From the cell containing the given text, extract its center point as (X, Y) coordinate. 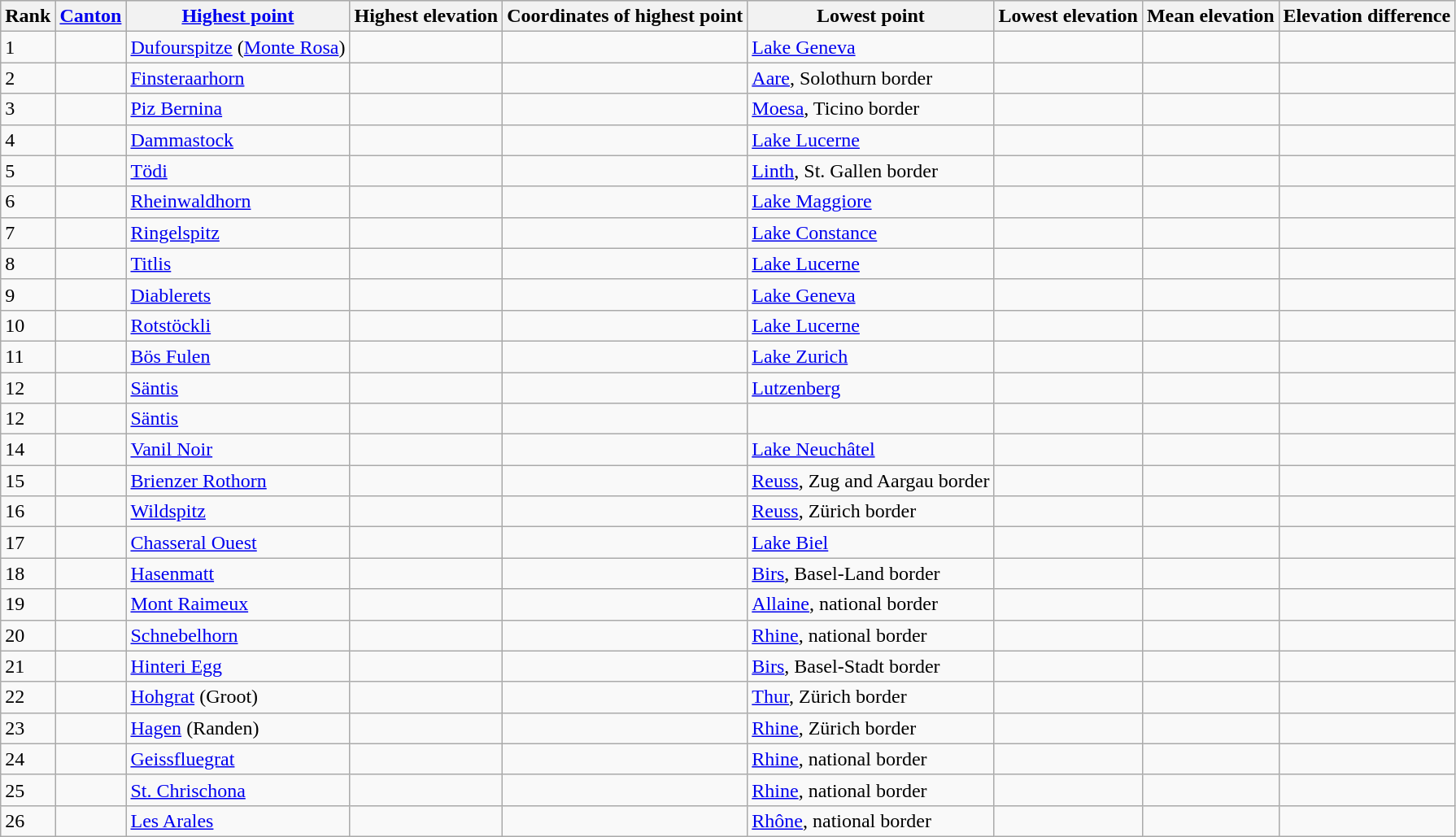
Lake Constance (870, 233)
Lake Biel (870, 543)
18 (28, 573)
Chasseral Ouest (238, 543)
Finsteraarhorn (238, 78)
Tödi (238, 171)
Hohgrat (Groot) (238, 697)
Schnebelhorn (238, 635)
Diablerets (238, 294)
Wildspitz (238, 512)
Hinteri Egg (238, 666)
Rhine, Zürich border (870, 728)
20 (28, 635)
St. Chrischona (238, 790)
Rheinwaldhorn (238, 202)
14 (28, 450)
Birs, Basel-Land border (870, 573)
Lake Maggiore (870, 202)
Lake Neuchâtel (870, 450)
2 (28, 78)
Hasenmatt (238, 573)
Linth, St. Gallen border (870, 171)
Lake Zurich (870, 356)
Thur, Zürich border (870, 697)
15 (28, 481)
Moesa, Ticino border (870, 109)
Mont Raimeux (238, 604)
Canton (91, 16)
Rhône, national border (870, 821)
Coordinates of highest point (625, 16)
25 (28, 790)
22 (28, 697)
3 (28, 109)
Allaine, national border (870, 604)
Lutzenberg (870, 388)
Lowest point (870, 16)
Les Arales (238, 821)
Geissfluegrat (238, 759)
6 (28, 202)
Highest point (238, 16)
Birs, Basel-Stadt border (870, 666)
Lowest elevation (1068, 16)
Reuss, Zug and Aargau border (870, 481)
23 (28, 728)
Dufourspitze (Monte Rosa) (238, 47)
Aare, Solothurn border (870, 78)
10 (28, 325)
Rotstöckli (238, 325)
Brienzer Rothorn (238, 481)
Titlis (238, 264)
8 (28, 264)
Ringelspitz (238, 233)
7 (28, 233)
4 (28, 140)
Hagen (Randen) (238, 728)
5 (28, 171)
Elevation difference (1367, 16)
9 (28, 294)
Rank (28, 16)
Dammastock (238, 140)
19 (28, 604)
26 (28, 821)
17 (28, 543)
1 (28, 47)
Vanil Noir (238, 450)
24 (28, 759)
11 (28, 356)
21 (28, 666)
Reuss, Zürich border (870, 512)
16 (28, 512)
Highest elevation (426, 16)
Bös Fulen (238, 356)
Mean elevation (1210, 16)
Piz Bernina (238, 109)
